From the cell containing the given text, extract its center point as [X, Y] coordinate. 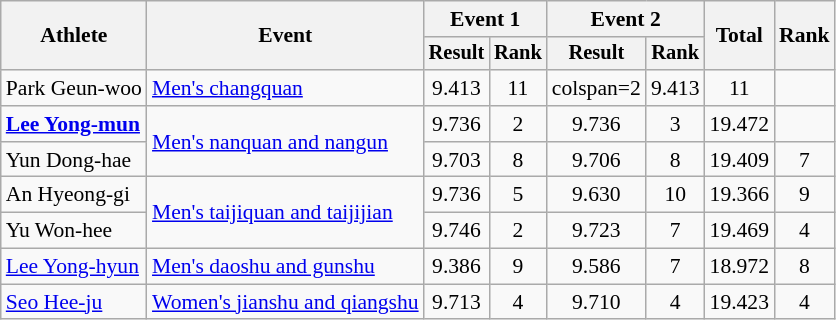
19.366 [740, 195]
9.586 [596, 267]
An Hyeong-gi [74, 195]
19.423 [740, 302]
5 [518, 195]
Men's taijiquan and taijijian [286, 212]
9.703 [457, 160]
Event 2 [626, 19]
Athlete [74, 36]
9.746 [457, 231]
18.972 [740, 267]
9.713 [457, 302]
Total [740, 36]
Women's jianshu and qiangshu [286, 302]
colspan=2 [596, 88]
9.710 [596, 302]
Lee Yong-mun [74, 124]
10 [676, 195]
19.472 [740, 124]
Event [286, 36]
19.469 [740, 231]
Men's daoshu and gunshu [286, 267]
3 [676, 124]
Seo Hee-ju [74, 302]
19.409 [740, 160]
Yun Dong-hae [74, 160]
Event 1 [486, 19]
Yu Won-hee [74, 231]
9.723 [596, 231]
Men's nanquan and nangun [286, 142]
9.386 [457, 267]
9.706 [596, 160]
Lee Yong-hyun [74, 267]
9.630 [596, 195]
Men's changquan [286, 88]
Park Geun-woo [74, 88]
